Scan for the cell matching the given text and deliver its (X, Y) coordinate at center. 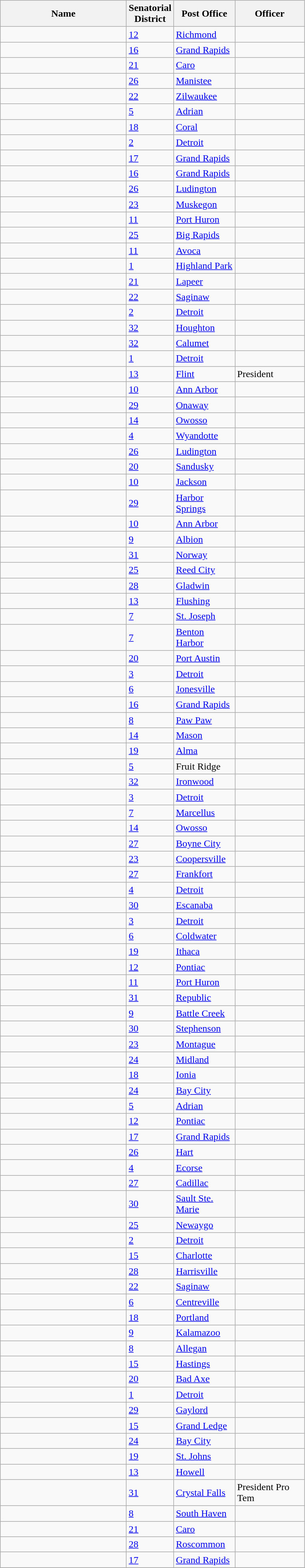
Sandusky (204, 467)
President (269, 374)
Port Austin (204, 658)
Coldwater (204, 936)
Battle Creek (204, 1013)
Midland (204, 1060)
Alma (204, 751)
Mason (204, 736)
President Pro Tem (269, 1493)
South Haven (204, 1514)
Republic (204, 998)
Grand Ledge (204, 1425)
Jonesville (204, 689)
Gaylord (204, 1410)
Centreville (204, 1302)
Stephenson (204, 1029)
Houghton (204, 328)
Wyandotte (204, 435)
Coopersville (204, 859)
Frankfort (204, 874)
Ecorse (204, 1167)
Gladwin (204, 586)
Kalamazoo (204, 1333)
Avoca (204, 251)
Coral (204, 127)
Lapeer (204, 281)
Paw Paw (204, 720)
Officer (269, 14)
Marcellus (204, 813)
Bad Axe (204, 1379)
Jackson (204, 482)
Roscommon (204, 1544)
Norway (204, 555)
Ionia (204, 1075)
St. Johns (204, 1456)
Albion (204, 539)
Benton Harbor (204, 637)
Flint (204, 374)
Boyne City (204, 843)
Portland (204, 1317)
Senatorial District (150, 14)
Montague (204, 1044)
Post Office (204, 14)
Hart (204, 1152)
Sault Ste. Marie (204, 1203)
Harrisville (204, 1271)
Ironwood (204, 782)
Ithaca (204, 951)
Allegan (204, 1348)
Calumet (204, 343)
Howell (204, 1471)
Manistee (204, 81)
Cadillac (204, 1183)
Muskegon (204, 204)
St. Joseph (204, 616)
Crystal Falls (204, 1493)
Big Rapids (204, 235)
Name (63, 14)
Highland Park (204, 266)
Fruit Ridge (204, 766)
Zilwaukee (204, 96)
Charlotte (204, 1256)
Richmond (204, 34)
Newaygo (204, 1225)
Hastings (204, 1364)
Harbor Springs (204, 503)
Escanaba (204, 905)
Flushing (204, 601)
Reed City (204, 570)
Onaway (204, 405)
